From the cell containing the given text, extract its center point as (X, Y) coordinate. 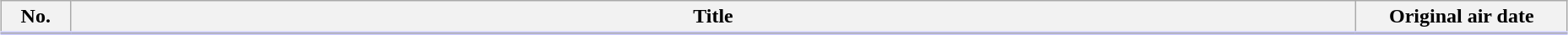
Title (713, 17)
Original air date (1462, 17)
No. (35, 17)
